Extract the (x, y) coordinate from the center of the cell holding the provided text.  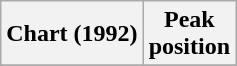
Chart (1992) (72, 34)
Peakposition (189, 34)
